Find where the given text appears and provide that cell's center as [x, y] coordinate. 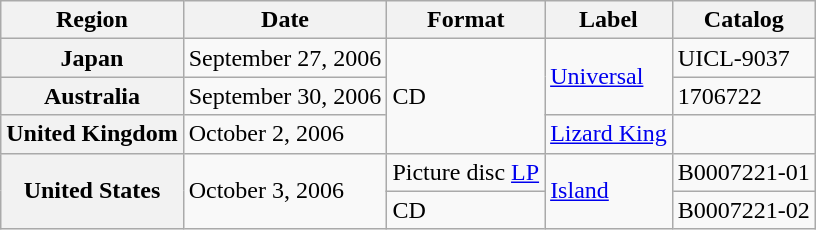
Australia [92, 96]
United States [92, 191]
UICL-9037 [744, 58]
Date [285, 20]
Japan [92, 58]
Region [92, 20]
Catalog [744, 20]
B0007221-01 [744, 172]
Label [609, 20]
Format [466, 20]
Island [609, 191]
Picture disc LP [466, 172]
September 30, 2006 [285, 96]
October 2, 2006 [285, 134]
Universal [609, 77]
Lizard King [609, 134]
B0007221-02 [744, 210]
United Kingdom [92, 134]
September 27, 2006 [285, 58]
October 3, 2006 [285, 191]
1706722 [744, 96]
